From the cell containing the given text, extract its center point as [X, Y] coordinate. 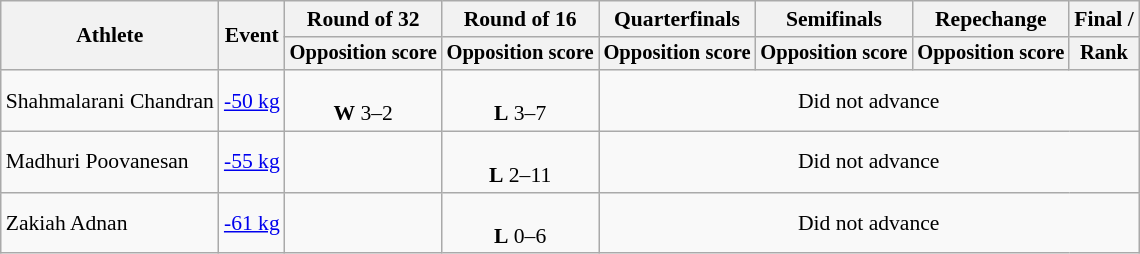
Madhuri Poovanesan [110, 162]
-55 kg [252, 162]
Rank [1104, 54]
Round of 32 [364, 19]
Final / [1104, 19]
L 0–6 [520, 224]
L 3–7 [520, 100]
Quarterfinals [678, 19]
Repechange [990, 19]
Round of 16 [520, 19]
Athlete [110, 36]
W 3–2 [364, 100]
-61 kg [252, 224]
-50 kg [252, 100]
Semifinals [834, 19]
L 2–11 [520, 162]
Event [252, 36]
Shahmalarani Chandran [110, 100]
Zakiah Adnan [110, 224]
